Capture the cell that displays the provided text and extract its (x, y) central coordinate. 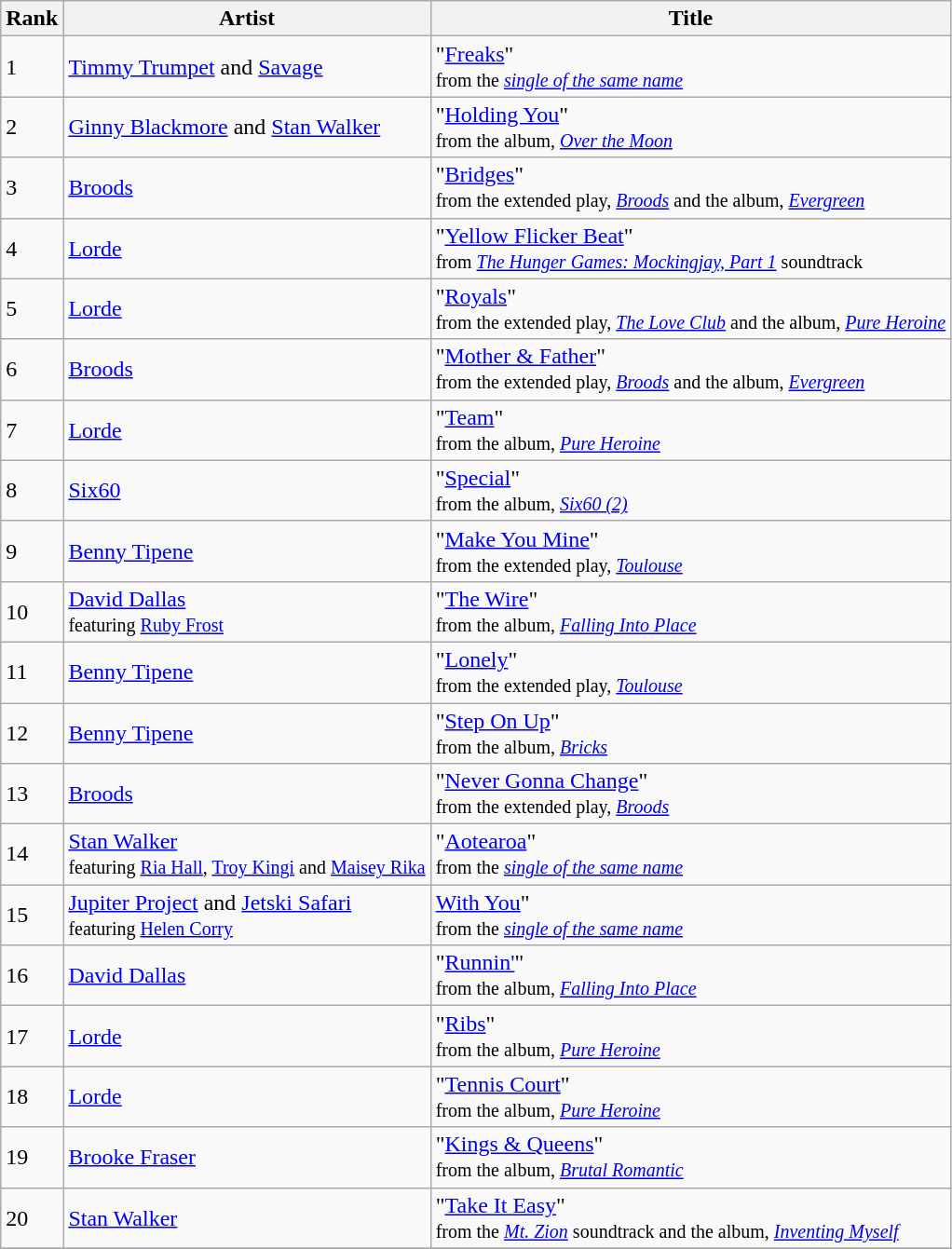
7 (32, 430)
"The Wire"from the album, Falling Into Place (691, 611)
"Take It Easy"from the Mt. Zion soundtrack and the album, Inventing Myself (691, 1218)
With You"from the single of the same name (691, 915)
11 (32, 672)
6 (32, 369)
18 (32, 1097)
"Never Gonna Change"from the extended play, Broods (691, 794)
"Lonely"from the extended play, Toulouse (691, 672)
"Tennis Court"from the album, Pure Heroine (691, 1097)
"Freaks"from the single of the same name (691, 67)
8 (32, 490)
"Ribs"from the album, Pure Heroine (691, 1036)
2 (32, 127)
15 (32, 915)
David Dallasfeaturing Ruby Frost (247, 611)
5 (32, 309)
"Holding You"from the album, Over the Moon (691, 127)
12 (32, 732)
Artist (247, 19)
13 (32, 794)
10 (32, 611)
"Royals"from the extended play, The Love Club and the album, Pure Heroine (691, 309)
"Runnin'"from the album, Falling Into Place (691, 976)
19 (32, 1157)
9 (32, 551)
Rank (32, 19)
Stan Walkerfeaturing Ria Hall, Troy Kingi and Maisey Rika (247, 855)
Timmy Trumpet and Savage (247, 67)
"Make You Mine"from the extended play, Toulouse (691, 551)
14 (32, 855)
Ginny Blackmore and Stan Walker (247, 127)
David Dallas (247, 976)
Stan Walker (247, 1218)
"Mother & Father"from the extended play, Broods and the album, Evergreen (691, 369)
Six60 (247, 490)
"Kings & Queens"from the album, Brutal Romantic (691, 1157)
"Step On Up"from the album, Bricks (691, 732)
17 (32, 1036)
20 (32, 1218)
16 (32, 976)
Brooke Fraser (247, 1157)
"Special"from the album, Six60 (2) (691, 490)
1 (32, 67)
4 (32, 248)
"Yellow Flicker Beat"from The Hunger Games: Mockingjay, Part 1 soundtrack (691, 248)
3 (32, 188)
Title (691, 19)
"Bridges"from the extended play, Broods and the album, Evergreen (691, 188)
Jupiter Project and Jetski Safarifeaturing Helen Corry (247, 915)
"Team"from the album, Pure Heroine (691, 430)
"Aotearoa"from the single of the same name (691, 855)
